Return (x, y) of the center of cell containing provided text 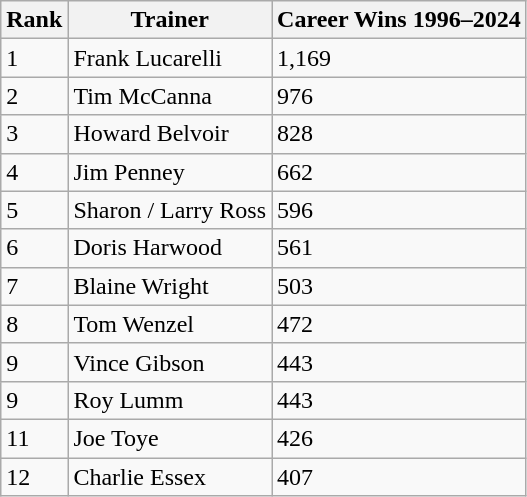
662 (400, 172)
1 (34, 58)
828 (400, 134)
2 (34, 96)
1,169 (400, 58)
503 (400, 286)
Sharon / Larry Ross (170, 210)
Doris Harwood (170, 248)
407 (400, 477)
7 (34, 286)
596 (400, 210)
3 (34, 134)
Tim McCanna (170, 96)
Roy Lumm (170, 400)
Frank Lucarelli (170, 58)
Jim Penney (170, 172)
5 (34, 210)
Career Wins 1996–2024 (400, 20)
Joe Toye (170, 438)
12 (34, 477)
Blaine Wright (170, 286)
11 (34, 438)
976 (400, 96)
Tom Wenzel (170, 324)
Vince Gibson (170, 362)
Rank (34, 20)
6 (34, 248)
Trainer (170, 20)
472 (400, 324)
426 (400, 438)
561 (400, 248)
4 (34, 172)
8 (34, 324)
Howard Belvoir (170, 134)
Charlie Essex (170, 477)
